Identify which cell holds the provided text, then report its (X, Y) central coordinate. 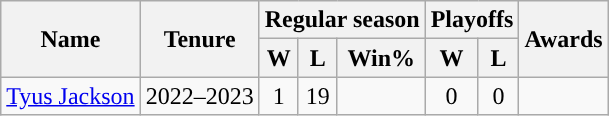
Tenure (200, 39)
Tyus Jackson (70, 96)
1 (278, 96)
2022–2023 (200, 96)
Playoffs (472, 20)
19 (318, 96)
Awards (564, 39)
Win% (381, 58)
Name (70, 39)
Regular season (342, 20)
